Scan for the cell matching the given text and deliver its [x, y] coordinate at center. 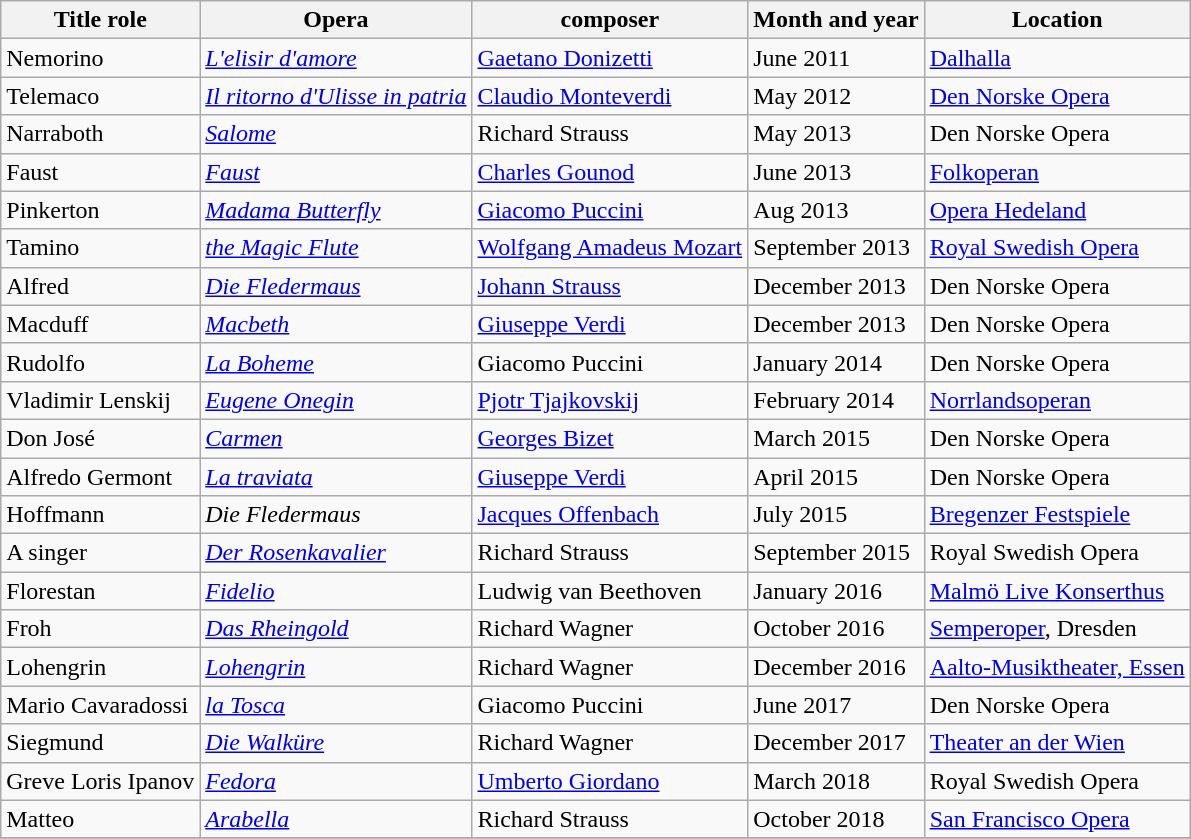
Title role [100, 20]
La traviata [336, 477]
Wolfgang Amadeus Mozart [610, 248]
San Francisco Opera [1057, 819]
Die Walküre [336, 743]
Charles Gounod [610, 172]
Carmen [336, 438]
Location [1057, 20]
Alfred [100, 286]
April 2015 [836, 477]
June 2013 [836, 172]
Telemaco [100, 96]
Fidelio [336, 591]
Hoffmann [100, 515]
Arabella [336, 819]
Der Rosenkavalier [336, 553]
composer [610, 20]
Matteo [100, 819]
Madama Butterfly [336, 210]
July 2015 [836, 515]
Opera Hedeland [1057, 210]
Umberto Giordano [610, 781]
Malmö Live Konserthus [1057, 591]
Pjotr Tjajkovskij [610, 400]
Gaetano Donizetti [610, 58]
Fedora [336, 781]
Aug 2013 [836, 210]
Florestan [100, 591]
September 2015 [836, 553]
January 2016 [836, 591]
Norrlandsoperan [1057, 400]
la Tosca [336, 705]
September 2013 [836, 248]
A singer [100, 553]
the Magic Flute [336, 248]
Ludwig van Beethoven [610, 591]
La Boheme [336, 362]
May 2012 [836, 96]
Tamino [100, 248]
L'elisir d'amore [336, 58]
Greve Loris Ipanov [100, 781]
Aalto-Musiktheater, Essen [1057, 667]
Dalhalla [1057, 58]
February 2014 [836, 400]
Rudolfo [100, 362]
Alfredo Germont [100, 477]
December 2017 [836, 743]
Macduff [100, 324]
Bregenzer Festspiele [1057, 515]
October 2016 [836, 629]
Jacques Offenbach [610, 515]
Folkoperan [1057, 172]
Claudio Monteverdi [610, 96]
June 2011 [836, 58]
June 2017 [836, 705]
Nemorino [100, 58]
Georges Bizet [610, 438]
Theater an der Wien [1057, 743]
May 2013 [836, 134]
Mario Cavaradossi [100, 705]
Pinkerton [100, 210]
October 2018 [836, 819]
Johann Strauss [610, 286]
Opera [336, 20]
Siegmund [100, 743]
Eugene Onegin [336, 400]
Il ritorno d'Ulisse in patria [336, 96]
Don José [100, 438]
Froh [100, 629]
March 2018 [836, 781]
March 2015 [836, 438]
Vladimir Lenskij [100, 400]
Month and year [836, 20]
Narraboth [100, 134]
Salome [336, 134]
Das Rheingold [336, 629]
Macbeth [336, 324]
December 2016 [836, 667]
Semperoper, Dresden [1057, 629]
January 2014 [836, 362]
